Identify which cell holds the provided text, then report its (X, Y) central coordinate. 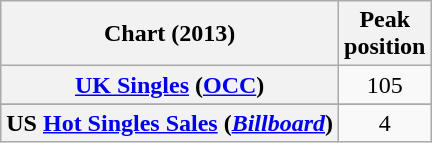
Chart (2013) (170, 34)
US Hot Singles Sales (Billboard) (170, 123)
Peakposition (385, 34)
UK Singles (OCC) (170, 85)
105 (385, 85)
4 (385, 123)
